Search for the cell housing the specified text and yield its (X, Y) center coordinate. 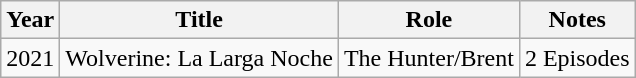
Title (200, 20)
Role (428, 20)
2 Episodes (577, 58)
The Hunter/Brent (428, 58)
Wolverine: La Larga Noche (200, 58)
2021 (30, 58)
Year (30, 20)
Notes (577, 20)
